Output the [x, y] coordinate of the center of the cell containing the given text.  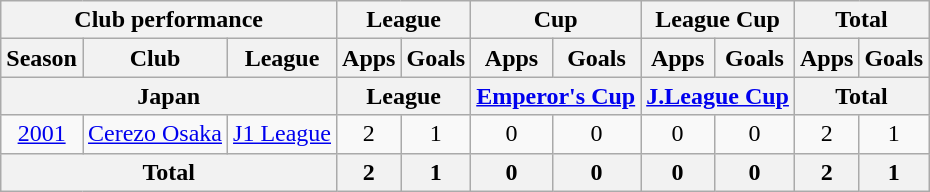
J1 League [282, 134]
Season [42, 58]
Club performance [169, 20]
League Cup [718, 20]
Club [154, 58]
Cup [556, 20]
Cerezo Osaka [154, 134]
J.League Cup [718, 96]
Japan [169, 96]
Emperor's Cup [556, 96]
2001 [42, 134]
